Search for the cell housing the specified text and yield its [X, Y] center coordinate. 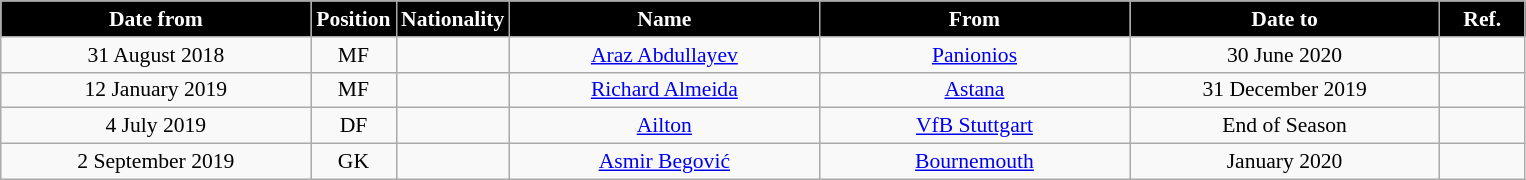
Date from [156, 19]
Panionios [974, 55]
Name [664, 19]
January 2020 [1285, 162]
12 January 2019 [156, 90]
Ref. [1482, 19]
Bournemouth [974, 162]
2 September 2019 [156, 162]
Nationality [452, 19]
From [974, 19]
Astana [974, 90]
DF [354, 126]
GK [354, 162]
Araz Abdullayev [664, 55]
31 August 2018 [156, 55]
Asmir Begović [664, 162]
VfB Stuttgart [974, 126]
End of Season [1285, 126]
Date to [1285, 19]
31 December 2019 [1285, 90]
4 July 2019 [156, 126]
Ailton [664, 126]
Position [354, 19]
Richard Almeida [664, 90]
30 June 2020 [1285, 55]
